Extract the (x, y) coordinate from the center of the cell holding the provided text.  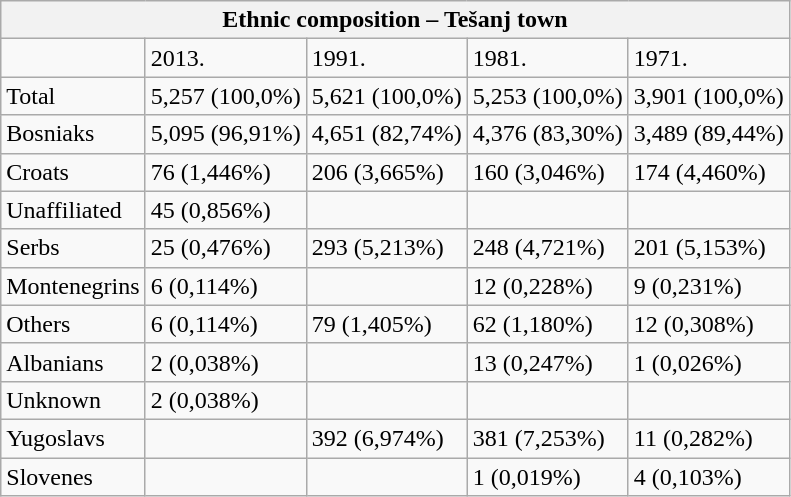
Serbs (73, 248)
201 (5,153%) (708, 248)
62 (1,180%) (548, 324)
Albanians (73, 362)
4,376 (83,30%) (548, 134)
76 (1,446%) (226, 172)
1 (0,019%) (548, 477)
293 (5,213%) (386, 248)
5,257 (100,0%) (226, 96)
9 (0,231%) (708, 286)
4,651 (82,74%) (386, 134)
392 (6,974%) (386, 438)
Unknown (73, 400)
5,095 (96,91%) (226, 134)
5,621 (100,0%) (386, 96)
12 (0,228%) (548, 286)
Bosniaks (73, 134)
2013. (226, 58)
1981. (548, 58)
45 (0,856%) (226, 210)
160 (3,046%) (548, 172)
5,253 (100,0%) (548, 96)
13 (0,247%) (548, 362)
206 (3,665%) (386, 172)
4 (0,103%) (708, 477)
Ethnic composition – Tešanj town (396, 20)
381 (7,253%) (548, 438)
Yugoslavs (73, 438)
1 (0,026%) (708, 362)
Montenegrins (73, 286)
Unaffiliated (73, 210)
25 (0,476%) (226, 248)
Croats (73, 172)
1971. (708, 58)
11 (0,282%) (708, 438)
79 (1,405%) (386, 324)
248 (4,721%) (548, 248)
Others (73, 324)
3,489 (89,44%) (708, 134)
Total (73, 96)
3,901 (100,0%) (708, 96)
Slovenes (73, 477)
12 (0,308%) (708, 324)
174 (4,460%) (708, 172)
1991. (386, 58)
